Scan for the cell matching the given text and deliver its [X, Y] coordinate at center. 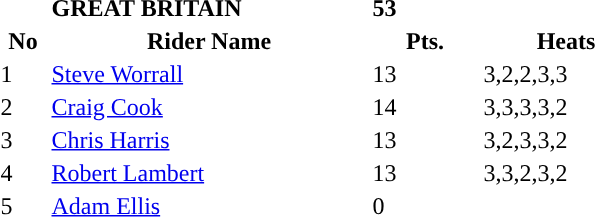
Steve Worrall [209, 74]
Pts. [425, 41]
Craig Cook [209, 107]
Rider Name [209, 41]
14 [425, 107]
Robert Lambert [209, 173]
Chris Harris [209, 140]
